Pinpoint the cell where the given text exists, returning its [x, y] midpoint coordinate. 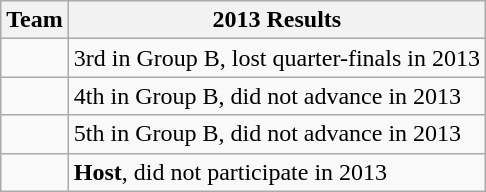
2013 Results [276, 20]
4th in Group B, did not advance in 2013 [276, 96]
Team [35, 20]
5th in Group B, did not advance in 2013 [276, 134]
Host, did not participate in 2013 [276, 172]
3rd in Group B, lost quarter-finals in 2013 [276, 58]
